Detect which cell encompasses the target text, then output its (x, y) center coordinate. 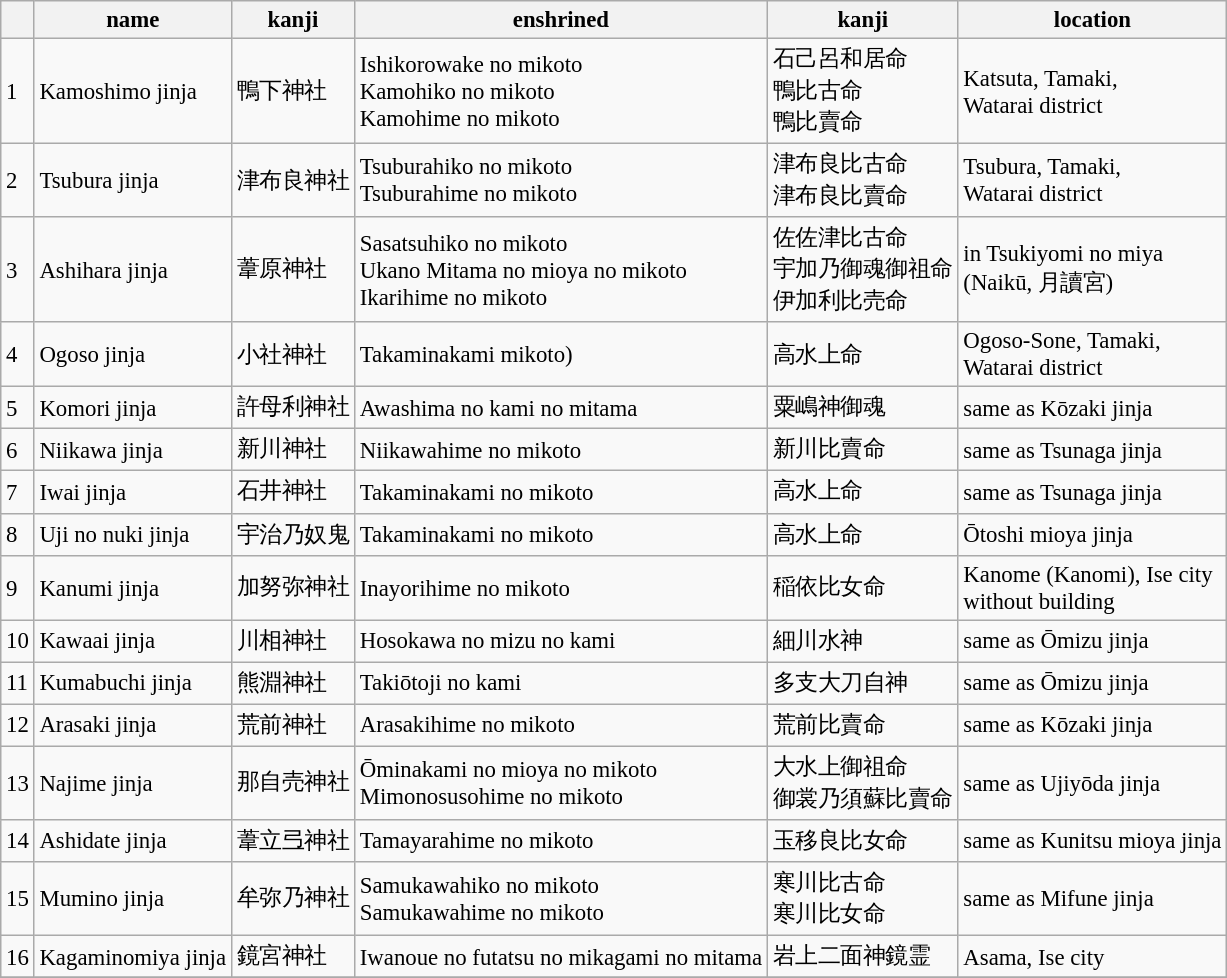
Ogoso-Sone, Tamaki, Watarai district (1092, 354)
16 (18, 956)
same as Kunitsu mioya jinja (1092, 841)
Tsubura jinja (132, 181)
Mumino jinja (132, 899)
鏡宮神社 (292, 956)
3 (18, 270)
Kawaai jinja (132, 641)
Kanumi jinja (132, 588)
Arasaki jinja (132, 725)
Niikawahime no mikoto (560, 450)
小社神社 (292, 354)
寒川比古命寒川比女命 (862, 899)
Uji no nuki jinja (132, 534)
粟嶋神御魂 (862, 408)
Kamoshimo jinja (132, 92)
11 (18, 683)
Iwanoue no futatsu no mikagami no mitama (560, 956)
same as Ujiyōda jinja (1092, 783)
葦立弖神社 (292, 841)
4 (18, 354)
Samukawahiko no mikotoSamukawahime no mikoto (560, 899)
14 (18, 841)
多支大刀自神 (862, 683)
津布良神社 (292, 181)
10 (18, 641)
Ōtoshi mioya jinja (1092, 534)
in Tsukiyomi no miya (Naikū, 月讀宮) (1092, 270)
Inayorihime no mikoto (560, 588)
稲依比女命 (862, 588)
石井神社 (292, 492)
Ashihara jinja (132, 270)
牟弥乃神社 (292, 899)
Arasakihime no mikoto (560, 725)
name (132, 20)
9 (18, 588)
Tamayarahime no mikoto (560, 841)
15 (18, 899)
Tsuburahiko no mikotoTsuburahime no mikoto (560, 181)
加努弥神社 (292, 588)
岩上二面神鏡霊 (862, 956)
Ōminakami no mioya no mikotoMimonosusohime no mikoto (560, 783)
川相神社 (292, 641)
荒前比賣命 (862, 725)
enshrined (560, 20)
那自売神社 (292, 783)
12 (18, 725)
7 (18, 492)
宇治乃奴鬼 (292, 534)
熊淵神社 (292, 683)
Niikawa jinja (132, 450)
Ogoso jinja (132, 354)
許母利神社 (292, 408)
葦原神社 (292, 270)
Takaminakami mikoto) (560, 354)
13 (18, 783)
Katsuta, Tamaki, Watarai district (1092, 92)
8 (18, 534)
荒前神社 (292, 725)
2 (18, 181)
鴨下神社 (292, 92)
location (1092, 20)
玉移良比女命 (862, 841)
大水上御祖命御裳乃須蘇比賣命 (862, 783)
Takiōtoji no kami (560, 683)
佐佐津比古命宇加乃御魂御祖命伊加利比売命 (862, 270)
Kanome (Kanomi), Ise citywithout building (1092, 588)
新川神社 (292, 450)
1 (18, 92)
Kumabuchi jinja (132, 683)
Tsubura, Tamaki, Watarai district (1092, 181)
Komori jinja (132, 408)
Najime jinja (132, 783)
Sasatsuhiko no mikotoUkano Mitama no mioya no mikoto Ikarihime no mikoto (560, 270)
5 (18, 408)
Hosokawa no mizu no kami (560, 641)
Kagaminomiya jinja (132, 956)
石己呂和居命鴨比古命鴨比賣命 (862, 92)
Ishikorowake no mikotoKamohiko no mikotoKamohime no mikoto (560, 92)
Awashima no kami no mitama (560, 408)
細川水神 (862, 641)
6 (18, 450)
Iwai jinja (132, 492)
same as Mifune jinja (1092, 899)
Ashidate jinja (132, 841)
新川比賣命 (862, 450)
津布良比古命津布良比賣命 (862, 181)
Asama, Ise city (1092, 956)
